Search for the cell housing the specified text and yield its [x, y] center coordinate. 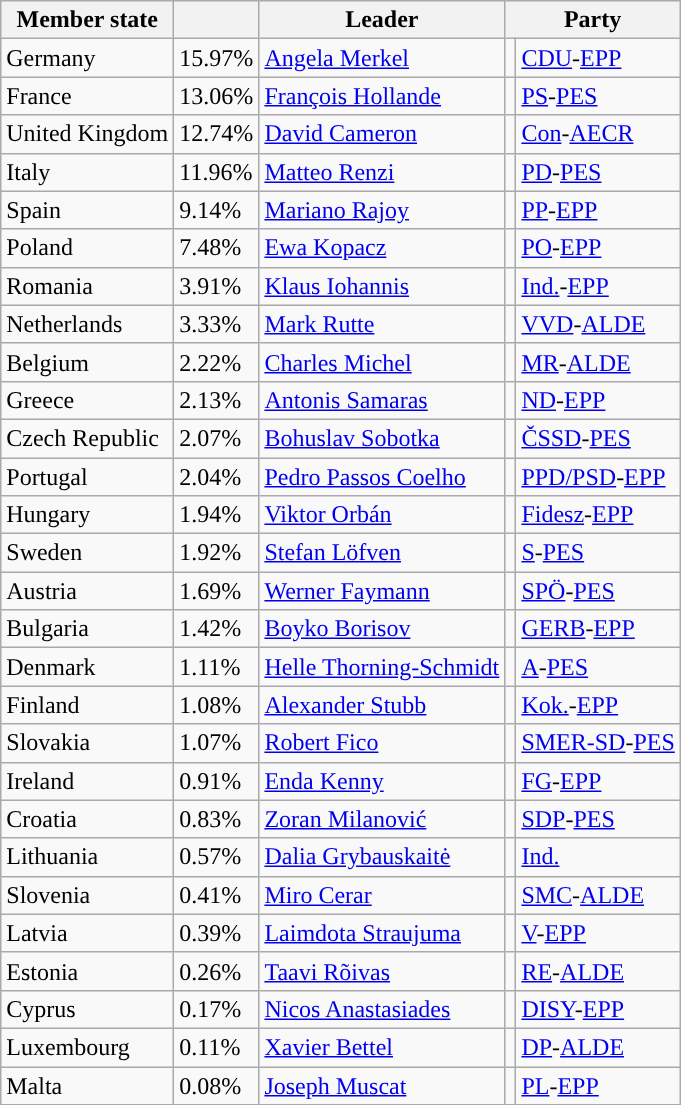
Enda Kenny [382, 781]
S-PES [598, 553]
2.07% [216, 438]
12.74% [216, 134]
Ind.-EPP [598, 286]
Mariano Rajoy [382, 210]
PD-PES [598, 172]
Sweden [88, 553]
1.11% [216, 667]
0.41% [216, 895]
SPÖ-PES [598, 591]
15.97% [216, 58]
Xavier Bettel [382, 1047]
Charles Michel [382, 362]
PS-PES [598, 96]
Fidesz-EPP [598, 515]
1.08% [216, 705]
Werner Faymann [382, 591]
1.94% [216, 515]
Portugal [88, 477]
Poland [88, 248]
CDU-EPP [598, 58]
Helle Thorning-Schmidt [382, 667]
2.13% [216, 400]
Luxembourg [88, 1047]
Slovakia [88, 743]
3.33% [216, 324]
0.39% [216, 933]
François Hollande [382, 96]
0.57% [216, 857]
0.91% [216, 781]
Taavi Rõivas [382, 971]
Angela Merkel [382, 58]
3.91% [216, 286]
Czech Republic [88, 438]
Pedro Passos Coelho [382, 477]
SDP-PES [598, 819]
PPD/PSD-EPP [598, 477]
ND-EPP [598, 400]
0.08% [216, 1085]
Ireland [88, 781]
Boyko Borisov [382, 629]
Miro Cerar [382, 895]
David Cameron [382, 134]
VVD-ALDE [598, 324]
MR-ALDE [598, 362]
FG-EPP [598, 781]
Spain [88, 210]
RE-ALDE [598, 971]
0.26% [216, 971]
Ind. [598, 857]
Laimdota Straujuma [382, 933]
Kok.-EPP [598, 705]
Hungary [88, 515]
7.48% [216, 248]
Croatia [88, 819]
Finland [88, 705]
Klaus Iohannis [382, 286]
Robert Fico [382, 743]
0.83% [216, 819]
Malta [88, 1085]
Ewa Kopacz [382, 248]
Italy [88, 172]
Estonia [88, 971]
Party [593, 20]
0.17% [216, 1009]
Zoran Milanović [382, 819]
SMC-ALDE [598, 895]
Lithuania [88, 857]
PO-EPP [598, 248]
Denmark [88, 667]
Viktor Orbán [382, 515]
Leader [382, 20]
13.06% [216, 96]
PL-EPP [598, 1085]
Nicos Anastasiades [382, 1009]
Member state [88, 20]
Austria [88, 591]
V-EPP [598, 933]
France [88, 96]
2.04% [216, 477]
Bulgaria [88, 629]
Joseph Muscat [382, 1085]
ČSSD-PES [598, 438]
Slovenia [88, 895]
Alexander Stubb [382, 705]
1.07% [216, 743]
Belgium [88, 362]
9.14% [216, 210]
Dalia Grybauskaitė [382, 857]
Latvia [88, 933]
DISY-EPP [598, 1009]
Mark Rutte [382, 324]
Stefan Löfven [382, 553]
Greece [88, 400]
1.92% [216, 553]
GERB-EPP [598, 629]
United Kingdom [88, 134]
Con-AECR [598, 134]
PP-EPP [598, 210]
Matteo Renzi [382, 172]
A-PES [598, 667]
2.22% [216, 362]
SMER-SD-PES [598, 743]
11.96% [216, 172]
Romania [88, 286]
0.11% [216, 1047]
1.42% [216, 629]
Cyprus [88, 1009]
1.69% [216, 591]
DP-ALDE [598, 1047]
Netherlands [88, 324]
Germany [88, 58]
Bohuslav Sobotka [382, 438]
Antonis Samaras [382, 400]
